Provide the [X, Y] coordinate of the cell's center where the given text is located.  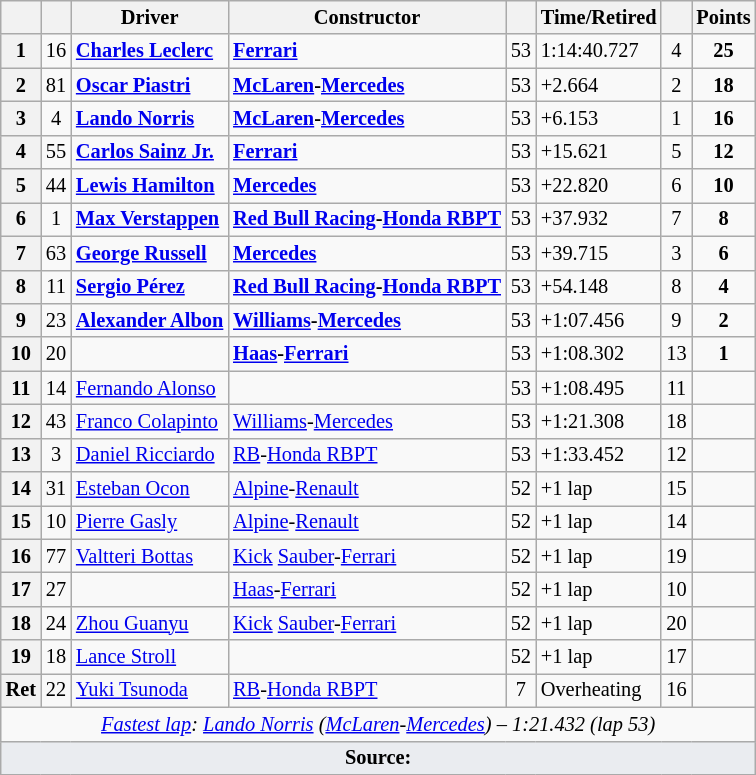
Fastest lap: Lando Norris (McLaren-Mercedes) – 1:21.432 (lap 53) [378, 724]
Time/Retired [599, 17]
George Russell [150, 253]
+1:21.308 [599, 421]
81 [56, 85]
Ret [21, 690]
+54.148 [599, 287]
27 [56, 589]
+39.715 [599, 253]
Constructor [367, 17]
Valtteri Bottas [150, 556]
+6.153 [599, 118]
+1:33.452 [599, 455]
Lewis Hamilton [150, 186]
Oscar Piastri [150, 85]
+1:08.495 [599, 388]
+37.932 [599, 219]
24 [56, 623]
Daniel Ricciardo [150, 455]
1:14:40.727 [599, 51]
Esteban Ocon [150, 489]
Driver [150, 17]
44 [56, 186]
55 [56, 152]
+15.621 [599, 152]
Charles Leclerc [150, 51]
Lando Norris [150, 118]
Carlos Sainz Jr. [150, 152]
+1:08.302 [599, 354]
Sergio Pérez [150, 287]
31 [56, 489]
Lance Stroll [150, 657]
Alexander Albon [150, 320]
Pierre Gasly [150, 522]
Yuki Tsunoda [150, 690]
Zhou Guanyu [150, 623]
Fernando Alonso [150, 388]
25 [724, 51]
Points [724, 17]
+22.820 [599, 186]
Overheating [599, 690]
+2.664 [599, 85]
77 [56, 556]
Source: [378, 758]
63 [56, 253]
Franco Colapinto [150, 421]
43 [56, 421]
+1:07.456 [599, 320]
22 [56, 690]
Max Verstappen [150, 219]
23 [56, 320]
